Detect which cell encompasses the target text, then output its [x, y] center coordinate. 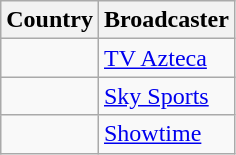
Country [50, 20]
Sky Sports [166, 96]
TV Azteca [166, 58]
Broadcaster [166, 20]
Showtime [166, 134]
